Scan for the cell matching the given text and deliver its (X, Y) coordinate at center. 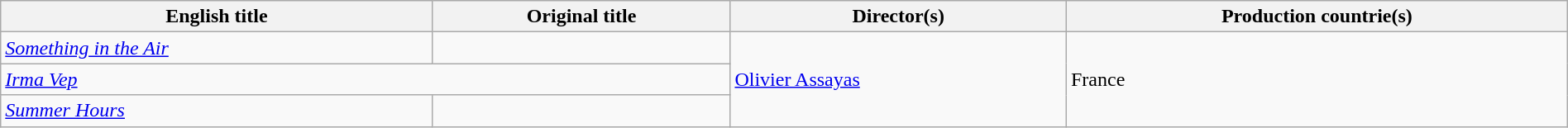
Original title (581, 17)
Director(s) (898, 17)
Production countrie(s) (1317, 17)
Olivier Assayas (898, 79)
Summer Hours (217, 111)
English title (217, 17)
Irma Vep (366, 79)
Something in the Air (217, 48)
France (1317, 79)
